Provide the [x, y] coordinate of the cell's center where the given text is located.  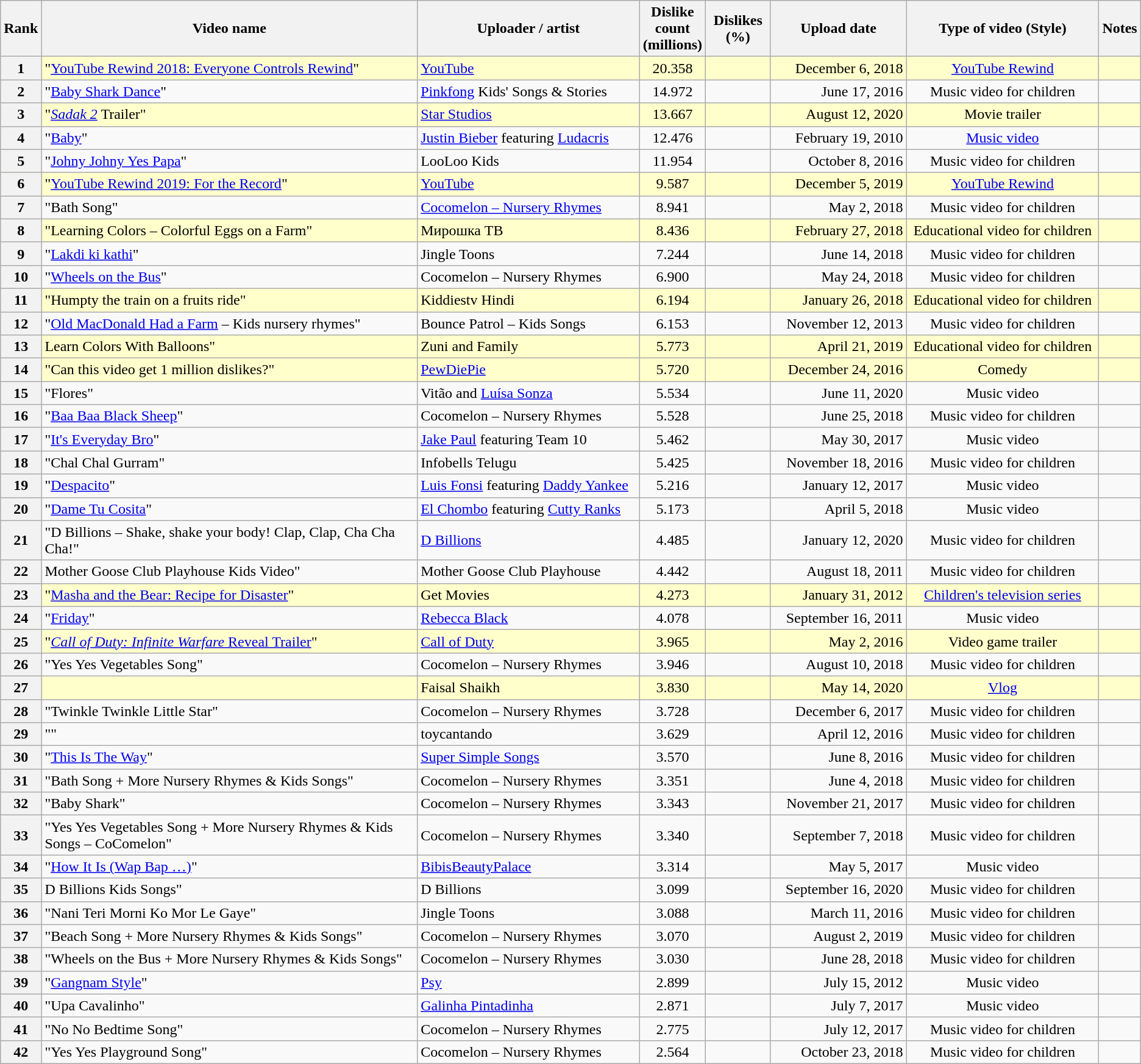
February 19, 2010 [839, 138]
"Baby" [229, 138]
3.314 [672, 867]
"Yes Yes Playground Song" [229, 1052]
33 [21, 835]
3.070 [672, 936]
Vlog [1003, 687]
11.954 [672, 161]
July 12, 2017 [839, 1029]
31 [21, 781]
Uploader / artist [529, 29]
32 [21, 804]
April 5, 2018 [839, 509]
Dislike count (millions) [672, 29]
Pinkfong Kids' Songs & Stories [529, 91]
8.941 [672, 207]
October 8, 2016 [839, 161]
"Chal Chal Gurram" [229, 463]
3.629 [672, 734]
3.340 [672, 835]
5.462 [672, 439]
27 [21, 687]
17 [21, 439]
5.720 [672, 370]
September 16, 2011 [839, 618]
6.900 [672, 277]
35 [21, 890]
8 [21, 230]
3.830 [672, 687]
12.476 [672, 138]
August 12, 2020 [839, 115]
"Baby Shark Dance" [229, 91]
"This Is The Way" [229, 757]
40 [21, 1005]
May 5, 2017 [839, 867]
2.871 [672, 1005]
2.775 [672, 1029]
Comedy [1003, 370]
July 7, 2017 [839, 1005]
Jake Paul featuring Team 10 [529, 439]
39 [21, 982]
Video name [229, 29]
Rebecca Black [529, 618]
Infobells Telugu [529, 463]
September 16, 2020 [839, 890]
Luis Fonsi featuring Daddy Yankee [529, 486]
37 [21, 936]
January 26, 2018 [839, 300]
Upload date [839, 29]
May 14, 2020 [839, 687]
August 18, 2011 [839, 572]
34 [21, 867]
Psy [529, 982]
2.564 [672, 1052]
"Beach Song + More Nursery Rhymes & Kids Songs" [229, 936]
"YouTube Rewind 2019: For the Record" [229, 184]
June 11, 2020 [839, 393]
4 [21, 138]
"Johny Johny Yes Papa" [229, 161]
"It's Everyday Bro" [229, 439]
4.078 [672, 618]
Notes [1120, 29]
"Humpty the train on a fruits ride" [229, 300]
42 [21, 1052]
"Twinkle Twinkle Little Star" [229, 711]
December 5, 2019 [839, 184]
Faisal Shaikh [529, 687]
Dislikes (%) [738, 29]
23 [21, 595]
5.528 [672, 416]
8.436 [672, 230]
toycantando [529, 734]
June 28, 2018 [839, 959]
7.244 [672, 254]
"Lakdi ki kathi" [229, 254]
3.351 [672, 781]
"Despacito" [229, 486]
29 [21, 734]
December 24, 2016 [839, 370]
14.972 [672, 91]
20.358 [672, 68]
41 [21, 1029]
"Old MacDonald Had a Farm – Kids nursery rhymes" [229, 324]
25 [21, 641]
April 21, 2019 [839, 347]
3.343 [672, 804]
May 2, 2018 [839, 207]
December 6, 2018 [839, 68]
3.099 [672, 890]
6 [21, 184]
26 [21, 664]
6.194 [672, 300]
BibisBeautyPalace [529, 867]
"Upa Cavalinho" [229, 1005]
Children's television series [1003, 595]
20 [21, 509]
Call of Duty [529, 641]
Rank [21, 29]
"Friday" [229, 618]
10 [21, 277]
November 12, 2013 [839, 324]
Super Simple Songs [529, 757]
5.216 [672, 486]
3 [21, 115]
Star Studios [529, 115]
"Wheels on the Bus" [229, 277]
18 [21, 463]
Bounce Patrol – Kids Songs [529, 324]
"Call of Duty: Infinite Warfare Reveal Trailer" [229, 641]
3.946 [672, 664]
May 24, 2018 [839, 277]
December 6, 2017 [839, 711]
January 12, 2017 [839, 486]
June 8, 2016 [839, 757]
5.773 [672, 347]
3.030 [672, 959]
"Gangnam Style" [229, 982]
28 [21, 711]
Vitão and Luísa Sonza [529, 393]
"Baby Shark" [229, 804]
"Nani Teri Morni Ko Mor Le Gaye" [229, 913]
June 14, 2018 [839, 254]
21 [21, 540]
5.534 [672, 393]
4.442 [672, 572]
Kiddiestv Hindi [529, 300]
3.965 [672, 641]
September 7, 2018 [839, 835]
"Can this video get 1 million dislikes?" [229, 370]
April 12, 2016 [839, 734]
30 [21, 757]
June 25, 2018 [839, 416]
9 [21, 254]
3.088 [672, 913]
Galinha Pintadinha [529, 1005]
Mother Goose Club Playhouse [529, 572]
June 17, 2016 [839, 91]
15 [21, 393]
November 21, 2017 [839, 804]
5 [21, 161]
5.425 [672, 463]
9.587 [672, 184]
February 27, 2018 [839, 230]
"" [229, 734]
3.570 [672, 757]
2 [21, 91]
November 18, 2016 [839, 463]
El Chombo featuring Cutty Ranks [529, 509]
LooLoo Kids [529, 161]
13 [21, 347]
Justin Bieber featuring Ludacris [529, 138]
January 31, 2012 [839, 595]
"No No Bedtime Song" [229, 1029]
Movie trailer [1003, 115]
July 15, 2012 [839, 982]
Video game trailer [1003, 641]
Zuni and Family [529, 347]
36 [21, 913]
May 30, 2017 [839, 439]
14 [21, 370]
Mother Goose Club Playhouse Kids Video" [229, 572]
19 [21, 486]
October 23, 2018 [839, 1052]
1 [21, 68]
D Billions Kids Songs" [229, 890]
"Masha and the Bear: Recipe for Disaster" [229, 595]
"Yes Yes Vegetables Song" [229, 664]
3.728 [672, 711]
"Learning Colors – Colorful Eggs on a Farm" [229, 230]
5.173 [672, 509]
PewDiePie [529, 370]
Learn Colors With Balloons" [229, 347]
"Wheels on the Bus + More Nursery Rhymes & Kids Songs" [229, 959]
January 12, 2020 [839, 540]
11 [21, 300]
"YouTube Rewind 2018: Everyone Controls Rewind" [229, 68]
March 11, 2016 [839, 913]
"Bath Song" [229, 207]
16 [21, 416]
22 [21, 572]
"Baa Baa Black Sheep" [229, 416]
Type of video (Style) [1003, 29]
12 [21, 324]
August 2, 2019 [839, 936]
Мирошка ТВ [529, 230]
13.667 [672, 115]
May 2, 2016 [839, 641]
38 [21, 959]
June 4, 2018 [839, 781]
"D Billions – Shake, shake your body! Clap, Clap, Cha Cha Cha!" [229, 540]
"Flores" [229, 393]
Get Movies [529, 595]
7 [21, 207]
"Bath Song + More Nursery Rhymes & Kids Songs" [229, 781]
"Sadak 2 Trailer" [229, 115]
"How It Is (Wap Bap …)" [229, 867]
"Dame Tu Cosita" [229, 509]
6.153 [672, 324]
"Yes Yes Vegetables Song + More Nursery Rhymes & Kids Songs – CoComelon" [229, 835]
August 10, 2018 [839, 664]
4.273 [672, 595]
2.899 [672, 982]
4.485 [672, 540]
24 [21, 618]
